Search for the cell housing the specified text and yield its (X, Y) center coordinate. 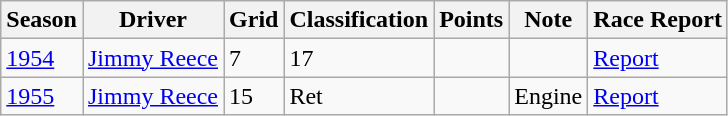
Grid (254, 20)
15 (254, 96)
1954 (42, 58)
Race Report (658, 20)
7 (254, 58)
17 (359, 58)
Ret (359, 96)
Note (548, 20)
1955 (42, 96)
Engine (548, 96)
Driver (152, 20)
Classification (359, 20)
Season (42, 20)
Points (472, 20)
